Identify which cell holds the provided text, then report its (X, Y) central coordinate. 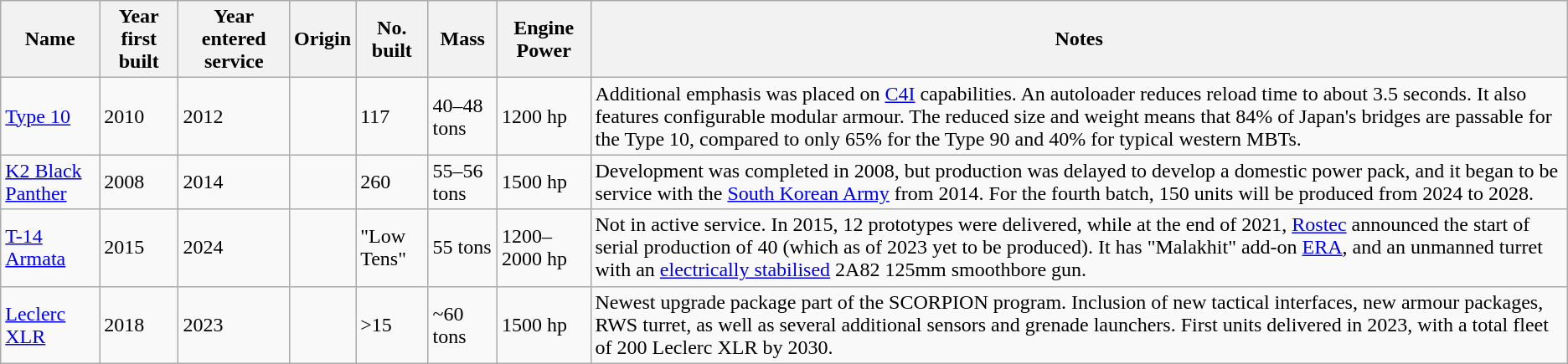
>15 (392, 325)
2018 (139, 325)
Mass (462, 39)
2015 (139, 248)
Type 10 (50, 116)
T-14 Armata (50, 248)
1200–2000 hp (544, 248)
~60 tons (462, 325)
2023 (235, 325)
Name (50, 39)
Year first built (139, 39)
No. built (392, 39)
2024 (235, 248)
55–56 tons (462, 182)
55 tons (462, 248)
1200 hp (544, 116)
Engine Power (544, 39)
Year entered service (235, 39)
2008 (139, 182)
Origin (323, 39)
2014 (235, 182)
260 (392, 182)
40–48 tons (462, 116)
K2 Black Panther (50, 182)
2012 (235, 116)
Notes (1079, 39)
2010 (139, 116)
117 (392, 116)
Leclerc XLR (50, 325)
"Low Tens" (392, 248)
